Return (X, Y) of the center of cell containing provided text 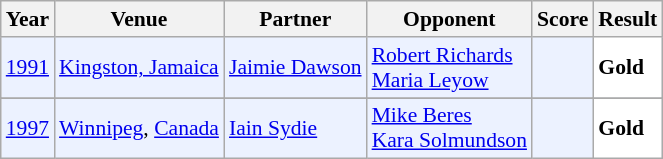
Year (28, 19)
Opponent (450, 19)
Jaimie Dawson (296, 68)
Winnipeg, Canada (139, 128)
Kingston, Jamaica (139, 68)
Score (562, 19)
Venue (139, 19)
1991 (28, 68)
Robert Richards Maria Leyow (450, 68)
Partner (296, 19)
1997 (28, 128)
Result (628, 19)
Mike Beres Kara Solmundson (450, 128)
Iain Sydie (296, 128)
